Output the (X, Y) coordinate of the center of the cell containing the given text.  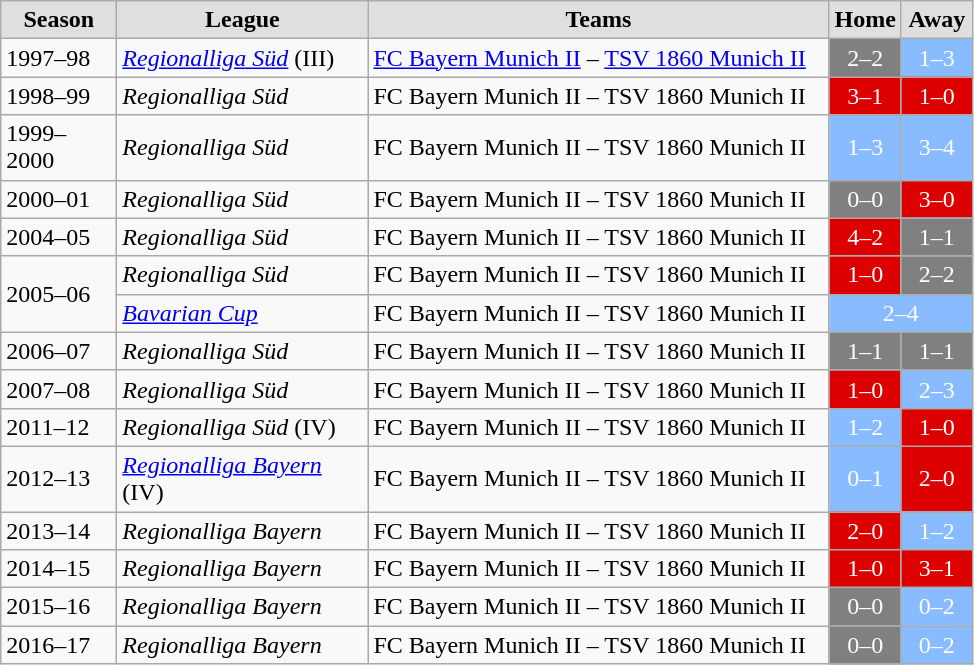
1999–2000 (59, 148)
Away (936, 20)
League (242, 20)
2000–01 (59, 199)
Teams (598, 20)
Regionalliga Bayern (IV) (242, 478)
2013–14 (59, 531)
3–0 (936, 199)
Bavarian Cup (242, 313)
2–4 (900, 313)
3–4 (936, 148)
Regionalliga Süd (III) (242, 58)
Season (59, 20)
2006–07 (59, 351)
0–1 (865, 478)
2016–17 (59, 645)
1998–99 (59, 96)
2015–16 (59, 607)
2014–15 (59, 569)
2004–05 (59, 237)
2011–12 (59, 427)
2005–06 (59, 294)
1997–98 (59, 58)
4–2 (865, 237)
Regionalliga Süd (IV) (242, 427)
2012–13 (59, 478)
2007–08 (59, 389)
2–3 (936, 389)
Home (865, 20)
